Detect which cell encompasses the target text, then output its (X, Y) center coordinate. 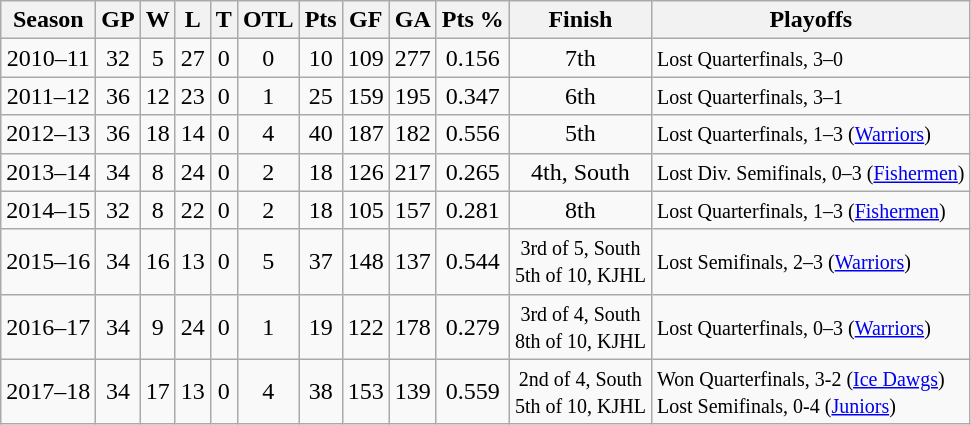
Won Quarterfinals, 3-2 (Ice Dawgs)Lost Semifinals, 0-4 (Juniors) (812, 392)
Finish (580, 20)
277 (412, 58)
Lost Quarterfinals, 1–3 (Fishermen) (812, 210)
Playoffs (812, 20)
0.556 (472, 134)
14 (192, 134)
25 (320, 96)
2013–14 (48, 172)
6th (580, 96)
Lost Quarterfinals, 3–1 (812, 96)
182 (412, 134)
122 (366, 326)
126 (366, 172)
2016–17 (48, 326)
Lost Semifinals, 2–3 (Warriors) (812, 262)
7th (580, 58)
178 (412, 326)
9 (158, 326)
0.347 (472, 96)
40 (320, 134)
148 (366, 262)
0.281 (472, 210)
2011–12 (48, 96)
8th (580, 210)
W (158, 20)
139 (412, 392)
L (192, 20)
153 (366, 392)
17 (158, 392)
10 (320, 58)
137 (412, 262)
0.559 (472, 392)
0.279 (472, 326)
38 (320, 392)
Lost Div. Semifinals, 0–3 (Fishermen) (812, 172)
GP (118, 20)
109 (366, 58)
Pts % (472, 20)
GA (412, 20)
2017–18 (48, 392)
159 (366, 96)
187 (366, 134)
2012–13 (48, 134)
0.156 (472, 58)
OTL (268, 20)
16 (158, 262)
22 (192, 210)
2010–11 (48, 58)
0.265 (472, 172)
0.544 (472, 262)
2015–16 (48, 262)
T (224, 20)
27 (192, 58)
157 (412, 210)
Season (48, 20)
12 (158, 96)
Pts (320, 20)
105 (366, 210)
19 (320, 326)
195 (412, 96)
Lost Quarterfinals, 0–3 (Warriors) (812, 326)
Lost Quarterfinals, 3–0 (812, 58)
Lost Quarterfinals, 1–3 (Warriors) (812, 134)
23 (192, 96)
4th, South (580, 172)
2014–15 (48, 210)
3rd of 5, South5th of 10, KJHL (580, 262)
37 (320, 262)
3rd of 4, South8th of 10, KJHL (580, 326)
2nd of 4, South5th of 10, KJHL (580, 392)
GF (366, 20)
217 (412, 172)
5th (580, 134)
